Scan for the cell matching the given text and deliver its [x, y] coordinate at center. 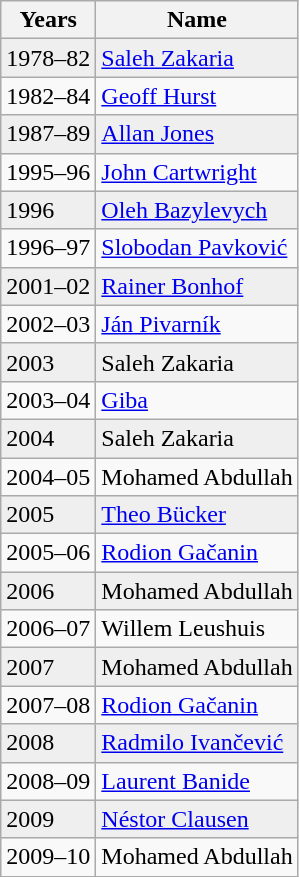
2005 [48, 515]
Years [48, 20]
2001–02 [48, 286]
2006 [48, 591]
2007 [48, 667]
1995–96 [48, 172]
2009 [48, 819]
2009–10 [48, 857]
1978–82 [48, 58]
1996 [48, 210]
Néstor Clausen [197, 819]
Theo Bücker [197, 515]
Laurent Banide [197, 781]
Allan Jones [197, 134]
2003 [48, 362]
1982–84 [48, 96]
2006–07 [48, 629]
John Cartwright [197, 172]
2004–05 [48, 477]
2007–08 [48, 705]
Willem Leushuis [197, 629]
2003–04 [48, 400]
Oleh Bazylevych [197, 210]
Ján Pivarník [197, 324]
Geoff Hurst [197, 96]
1996–97 [48, 248]
Slobodan Pavković [197, 248]
Rainer Bonhof [197, 286]
2005–06 [48, 553]
1987–89 [48, 134]
Giba [197, 400]
2004 [48, 438]
2002–03 [48, 324]
Radmilo Ivančević [197, 743]
Name [197, 20]
2008–09 [48, 781]
2008 [48, 743]
